Output the [X, Y] coordinate of the center of the cell containing the given text.  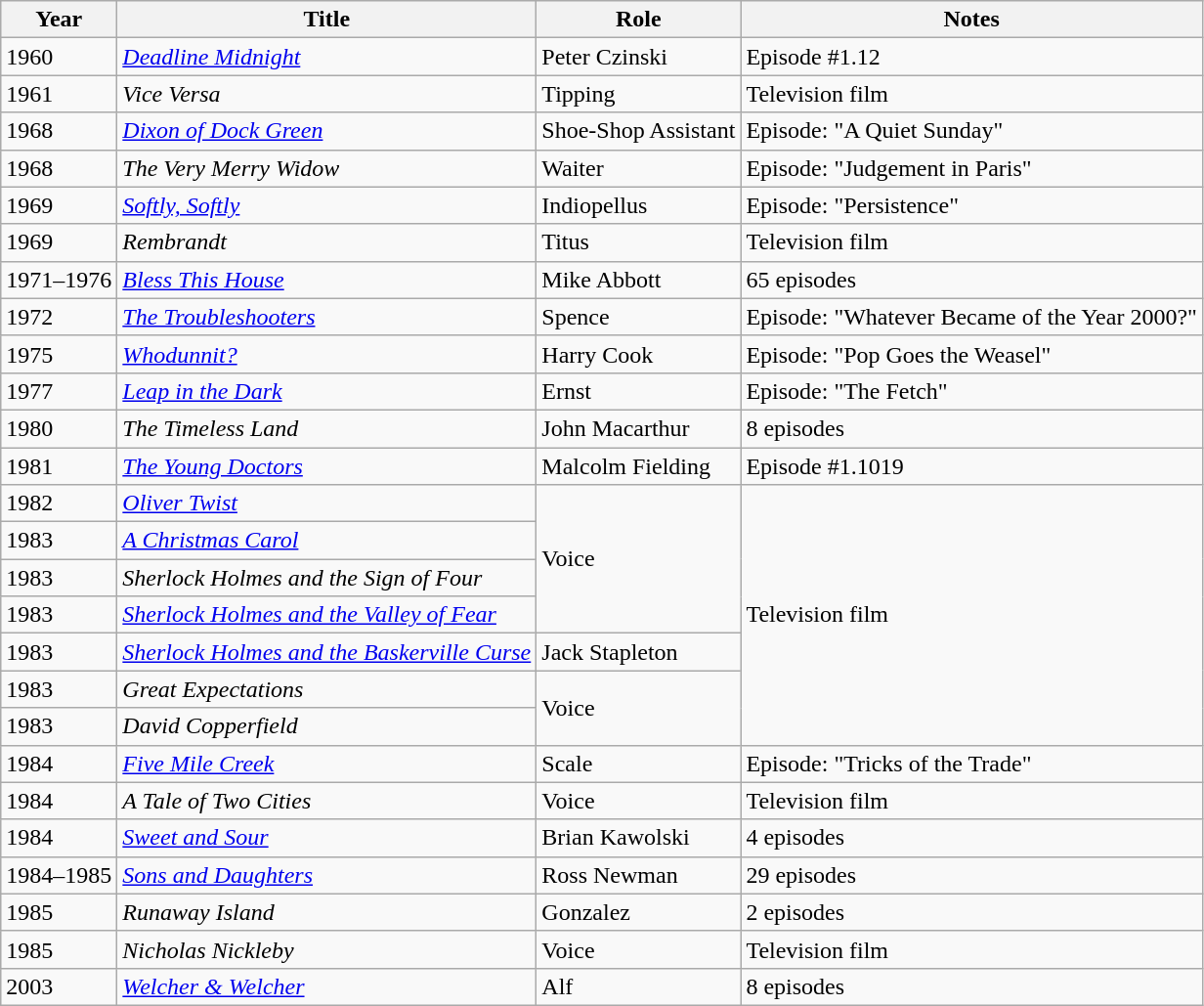
Dixon of Dock Green [326, 131]
1982 [59, 503]
Oliver Twist [326, 503]
1972 [59, 317]
Sweet and Sour [326, 838]
Episode #1.1019 [971, 466]
Great Expectations [326, 689]
1980 [59, 428]
Year [59, 20]
Welcher & Welcher [326, 986]
The Troubleshooters [326, 317]
Bless This House [326, 280]
David Copperfield [326, 726]
4 episodes [971, 838]
Sherlock Holmes and the Baskerville Curse [326, 652]
Mike Abbott [639, 280]
Notes [971, 20]
Runaway Island [326, 912]
Episode: "Tricks of the Trade" [971, 764]
Whodunnit? [326, 354]
Sons and Daughters [326, 875]
Title [326, 20]
1960 [59, 57]
Peter Czinski [639, 57]
Deadline Midnight [326, 57]
1971–1976 [59, 280]
Titus [639, 242]
1961 [59, 94]
Brian Kawolski [639, 838]
The Young Doctors [326, 466]
1975 [59, 354]
Episode: "A Quiet Sunday" [971, 131]
Scale [639, 764]
Malcolm Fielding [639, 466]
Sherlock Holmes and the Sign of Four [326, 578]
Episode #1.12 [971, 57]
Five Mile Creek [326, 764]
A Tale of Two Cities [326, 801]
The Timeless Land [326, 428]
Episode: "Pop Goes the Weasel" [971, 354]
Rembrandt [326, 242]
Ernst [639, 391]
Jack Stapleton [639, 652]
Indiopellus [639, 205]
1977 [59, 391]
Spence [639, 317]
Alf [639, 986]
Gonzalez [639, 912]
Episode: "Whatever Became of the Year 2000?" [971, 317]
Sherlock Holmes and the Valley of Fear [326, 615]
Tipping [639, 94]
1981 [59, 466]
65 episodes [971, 280]
Waiter [639, 168]
29 episodes [971, 875]
Shoe-Shop Assistant [639, 131]
Vice Versa [326, 94]
Nicholas Nickleby [326, 949]
John Macarthur [639, 428]
Harry Cook [639, 354]
Ross Newman [639, 875]
Leap in the Dark [326, 391]
Episode: "Persistence" [971, 205]
Episode: "The Fetch" [971, 391]
2003 [59, 986]
Role [639, 20]
1984–1985 [59, 875]
A Christmas Carol [326, 541]
Episode: "Judgement in Paris" [971, 168]
The Very Merry Widow [326, 168]
2 episodes [971, 912]
Softly, Softly [326, 205]
